Output the [X, Y] coordinate of the center of the cell containing the given text.  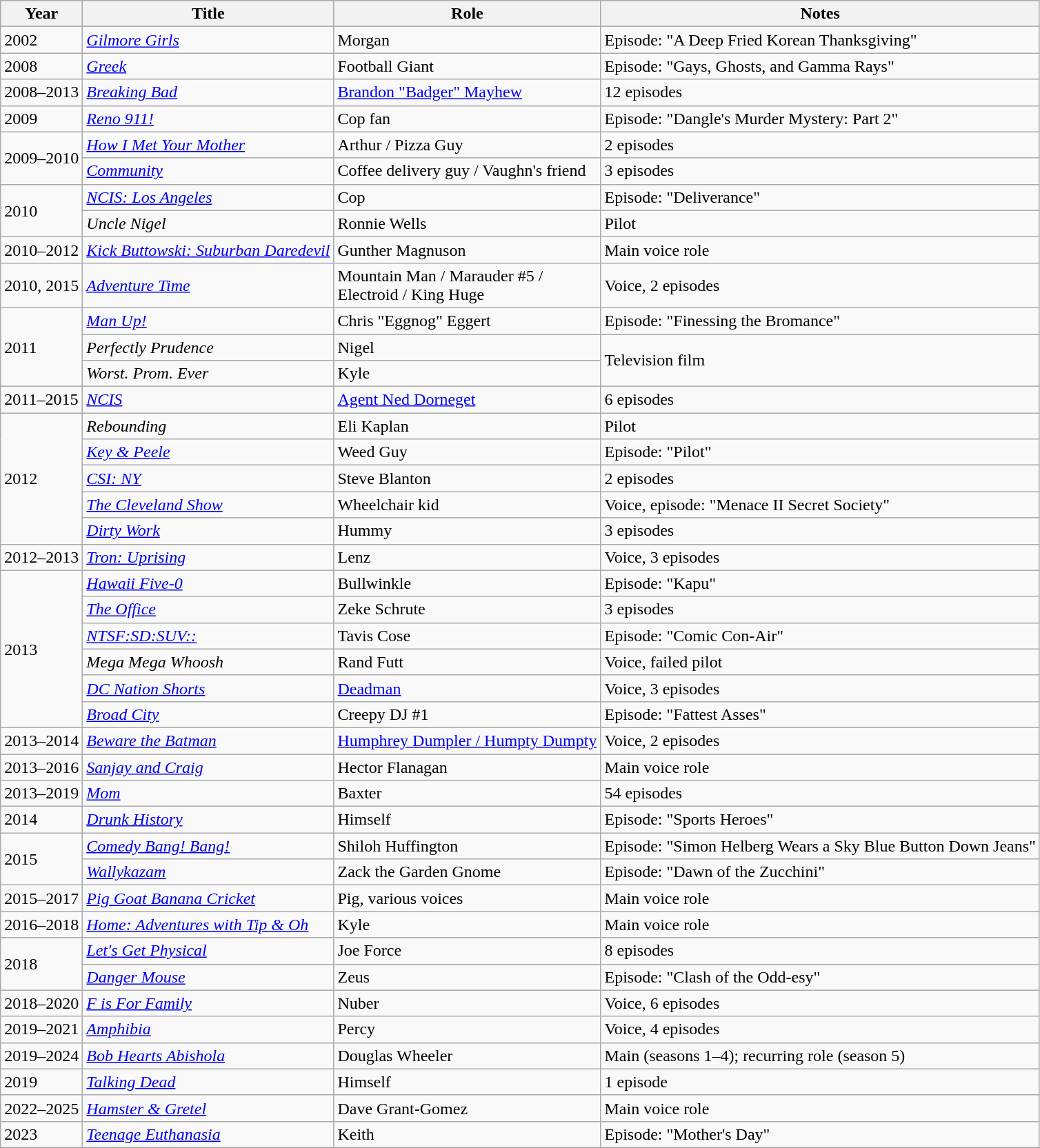
Episode: "Dawn of the Zucchini" [820, 872]
Joe Force [468, 951]
Weed Guy [468, 452]
Rand Futt [468, 662]
NCIS: Los Angeles [208, 197]
Man Up! [208, 321]
Keith [468, 1134]
Amphibia [208, 1029]
Greek [208, 66]
2011–2015 [41, 400]
Kick Buttowski: Suburban Daredevil [208, 250]
Episode: "Fattest Asses" [820, 714]
F is For Family [208, 1003]
CSI: NY [208, 479]
Gunther Magnuson [468, 250]
Coffee delivery guy / Vaughn's friend [468, 171]
2015 [41, 859]
Dirty Work [208, 531]
1 episode [820, 1082]
2012–2013 [41, 557]
2013–2014 [41, 741]
Episode: "Comic Con-Air" [820, 636]
2009–2010 [41, 158]
8 episodes [820, 951]
Episode: "Clash of the Odd-esy" [820, 977]
Voice, episode: "Menace II Secret Society" [820, 505]
2013–2019 [41, 794]
Ronnie Wells [468, 223]
2012 [41, 479]
Pig, various voices [468, 898]
Title [208, 14]
Year [41, 14]
Nigel [468, 347]
Teenage Euthanasia [208, 1134]
2008–2013 [41, 92]
Zeus [468, 977]
Lenz [468, 557]
2015–2017 [41, 898]
Episode: "Mother's Day" [820, 1134]
54 episodes [820, 794]
2013–2016 [41, 767]
Television film [820, 360]
Breaking Bad [208, 92]
Episode: "Kapu" [820, 583]
2019–2024 [41, 1056]
Douglas Wheeler [468, 1056]
Arthur / Pizza Guy [468, 145]
Notes [820, 14]
Brandon "Badger" Mayhew [468, 92]
Talking Dead [208, 1082]
Football Giant [468, 66]
Agent Ned Dorneget [468, 400]
Uncle Nigel [208, 223]
Zeke Schrute [468, 610]
Key & Peele [208, 452]
Hamster & Gretel [208, 1108]
Voice, failed pilot [820, 662]
Eli Kaplan [468, 426]
Broad City [208, 714]
Home: Adventures with Tip & Oh [208, 925]
Episode: "Pilot" [820, 452]
Beware the Batman [208, 741]
2002 [41, 40]
2019 [41, 1082]
Sanjay and Craig [208, 767]
Baxter [468, 794]
Reno 911! [208, 119]
2011 [41, 347]
2018 [41, 964]
Hummy [468, 531]
Cop fan [468, 119]
The Office [208, 610]
Hawaii Five-0 [208, 583]
Bullwinkle [468, 583]
Voice, 6 episodes [820, 1003]
Episode: "A Deep Fried Korean Thanksgiving" [820, 40]
Drunk History [208, 820]
Comedy Bang! Bang! [208, 846]
Wallykazam [208, 872]
Let's Get Physical [208, 951]
Tron: Uprising [208, 557]
Worst. Prom. Ever [208, 374]
Hector Flanagan [468, 767]
Mom [208, 794]
Creepy DJ #1 [468, 714]
Dave Grant-Gomez [468, 1108]
2022–2025 [41, 1108]
Role [468, 14]
How I Met Your Mother [208, 145]
Episode: "Finessing the Bromance" [820, 321]
2010 [41, 210]
Perfectly Prudence [208, 347]
2008 [41, 66]
6 episodes [820, 400]
Community [208, 171]
Voice, 4 episodes [820, 1029]
Tavis Cose [468, 636]
2010–2012 [41, 250]
Shiloh Huffington [468, 846]
2016–2018 [41, 925]
2009 [41, 119]
Chris "Eggnog" Eggert [468, 321]
Percy [468, 1029]
The Cleveland Show [208, 505]
Morgan [468, 40]
Deadman [468, 688]
Wheelchair kid [468, 505]
Episode: "Deliverance" [820, 197]
Episode: "Gays, Ghosts, and Gamma Rays" [820, 66]
Danger Mouse [208, 977]
2013 [41, 649]
Humphrey Dumpler / Humpty Dumpty [468, 741]
Rebounding [208, 426]
12 episodes [820, 92]
Nuber [468, 1003]
Mega Mega Whoosh [208, 662]
Gilmore Girls [208, 40]
NTSF:SD:SUV:: [208, 636]
Bob Hearts Abishola [208, 1056]
Adventure Time [208, 285]
2018–2020 [41, 1003]
NCIS [208, 400]
2019–2021 [41, 1029]
Main (seasons 1–4); recurring role (season 5) [820, 1056]
DC Nation Shorts [208, 688]
Pig Goat Banana Cricket [208, 898]
Steve Blanton [468, 479]
Episode: "Dangle's Murder Mystery: Part 2" [820, 119]
Zack the Garden Gnome [468, 872]
2023 [41, 1134]
Episode: "Simon Helberg Wears a Sky Blue Button Down Jeans" [820, 846]
Cop [468, 197]
Mountain Man / Marauder #5 /Electroid / King Huge [468, 285]
Episode: "Sports Heroes" [820, 820]
2014 [41, 820]
2010, 2015 [41, 285]
